For the text-containing cell, return its midpoint in [x, y] coordinate format. 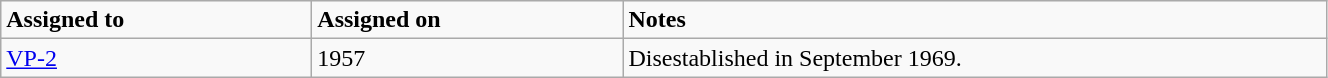
VP-2 [156, 58]
Assigned on [468, 20]
Assigned to [156, 20]
Disestablished in September 1969. [975, 58]
1957 [468, 58]
Notes [975, 20]
